Pinpoint the cell where the given text exists, returning its [x, y] midpoint coordinate. 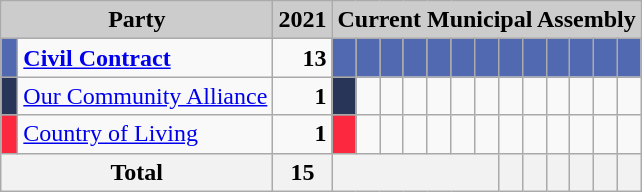
2021 [302, 20]
Our Community Alliance [146, 96]
Civil Contract [146, 58]
Party [137, 20]
Current Municipal Assembly [486, 20]
15 [302, 172]
Total [137, 172]
Country of Living [146, 134]
13 [302, 58]
